Return [X, Y] of the center of cell containing provided text 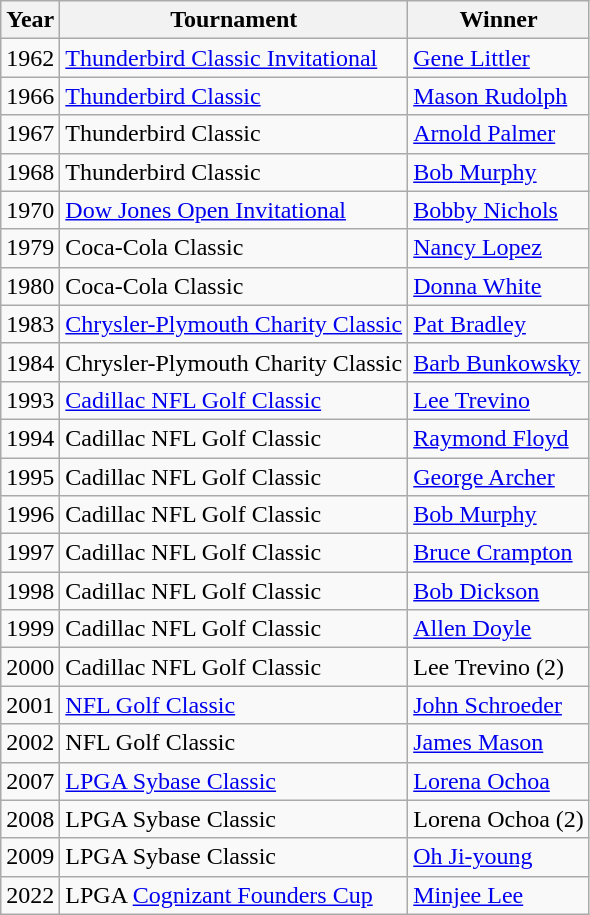
Allen Doyle [499, 629]
Barb Bunkowsky [499, 362]
1998 [30, 591]
Minjee Lee [499, 895]
1967 [30, 134]
Bruce Crampton [499, 553]
2007 [30, 781]
Lorena Ochoa [499, 781]
LPGA Cognizant Founders Cup [234, 895]
Oh Ji-young [499, 857]
1995 [30, 477]
1970 [30, 210]
1966 [30, 96]
John Schroeder [499, 705]
Bob Dickson [499, 591]
1984 [30, 362]
1993 [30, 400]
2008 [30, 819]
2022 [30, 895]
1983 [30, 324]
Pat Bradley [499, 324]
Bobby Nichols [499, 210]
Year [30, 20]
1996 [30, 515]
Raymond Floyd [499, 438]
Gene Littler [499, 58]
Lee Trevino [499, 400]
Winner [499, 20]
1979 [30, 248]
Donna White [499, 286]
Thunderbird Classic Invitational [234, 58]
1997 [30, 553]
Arnold Palmer [499, 134]
1962 [30, 58]
2009 [30, 857]
Lee Trevino (2) [499, 667]
1980 [30, 286]
Nancy Lopez [499, 248]
Mason Rudolph [499, 96]
2001 [30, 705]
Lorena Ochoa (2) [499, 819]
2000 [30, 667]
1999 [30, 629]
Dow Jones Open Invitational [234, 210]
2002 [30, 743]
George Archer [499, 477]
Tournament [234, 20]
1994 [30, 438]
James Mason [499, 743]
1968 [30, 172]
